Scan for the cell matching the given text and deliver its [x, y] coordinate at center. 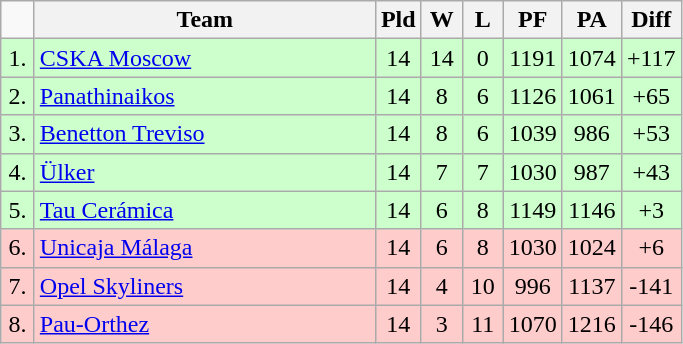
+53 [651, 134]
Pld [398, 20]
11 [482, 324]
Unicaja Málaga [204, 248]
1074 [592, 58]
+3 [651, 210]
996 [532, 286]
1126 [532, 96]
1061 [592, 96]
Pau-Orthez [204, 324]
1146 [592, 210]
3. [18, 134]
1. [18, 58]
Team [204, 20]
4. [18, 172]
987 [592, 172]
-141 [651, 286]
Diff [651, 20]
+117 [651, 58]
1216 [592, 324]
Opel Skyliners [204, 286]
+6 [651, 248]
7. [18, 286]
2. [18, 96]
1070 [532, 324]
L [482, 20]
1149 [532, 210]
W [442, 20]
0 [482, 58]
6. [18, 248]
10 [482, 286]
8. [18, 324]
-146 [651, 324]
5. [18, 210]
1024 [592, 248]
3 [442, 324]
Panathinaikos [204, 96]
+65 [651, 96]
Ülker [204, 172]
Benetton Treviso [204, 134]
1191 [532, 58]
+43 [651, 172]
986 [592, 134]
4 [442, 286]
PA [592, 20]
1039 [532, 134]
CSKA Moscow [204, 58]
PF [532, 20]
Tau Cerámica [204, 210]
1137 [592, 286]
